Identify which cell holds the provided text, then report its (x, y) central coordinate. 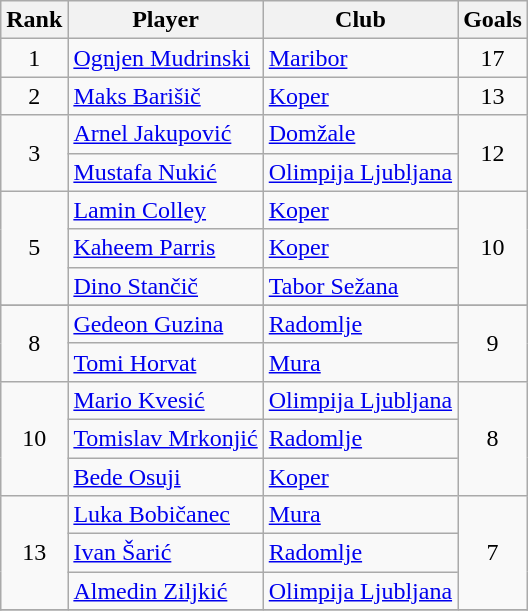
Gedeon Guzina (166, 324)
Ognjen Mudrinski (166, 58)
Kaheem Parris (166, 248)
1 (34, 58)
7 (493, 553)
Mario Kvesić (166, 400)
Domžale (360, 134)
Maks Barišič (166, 96)
Rank (34, 20)
Lamin Colley (166, 210)
5 (34, 248)
Dino Stančič (166, 286)
Arnel Jakupović (166, 134)
17 (493, 58)
Club (360, 20)
9 (493, 343)
Goals (493, 20)
Mustafa Nukić (166, 172)
Tabor Sežana (360, 286)
Almedin Ziljkić (166, 591)
Maribor (360, 58)
Player (166, 20)
Tomislav Mrkonjić (166, 438)
2 (34, 96)
Bede Osuji (166, 477)
Tomi Horvat (166, 362)
12 (493, 153)
3 (34, 153)
Luka Bobičanec (166, 515)
Ivan Šarić (166, 553)
